Find where the given text appears and provide that cell's center as (X, Y) coordinate. 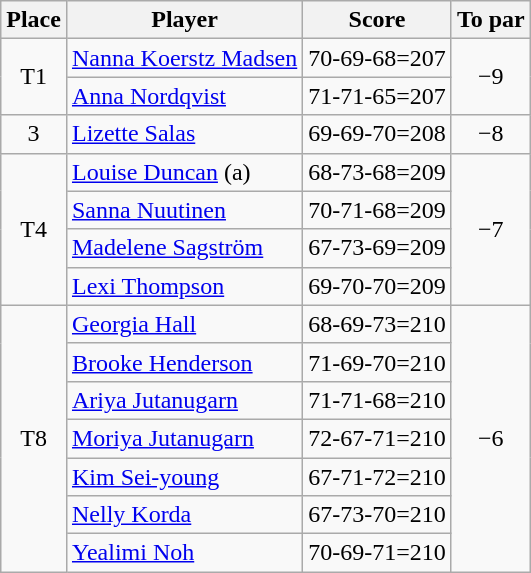
T8 (34, 438)
Kim Sei-young (184, 477)
70-69-68=207 (378, 58)
71-71-65=207 (378, 96)
70-71-68=209 (378, 210)
3 (34, 134)
Nelly Korda (184, 515)
Georgia Hall (184, 324)
69-69-70=208 (378, 134)
Place (34, 20)
Sanna Nuutinen (184, 210)
71-71-68=210 (378, 400)
T1 (34, 77)
To par (490, 20)
−9 (490, 77)
68-73-68=209 (378, 172)
−6 (490, 438)
Lexi Thompson (184, 286)
Yealimi Noh (184, 553)
67-73-70=210 (378, 515)
Madelene Sagström (184, 248)
72-67-71=210 (378, 438)
69-70-70=209 (378, 286)
71-69-70=210 (378, 362)
Score (378, 20)
Anna Nordqvist (184, 96)
T4 (34, 229)
Player (184, 20)
Lizette Salas (184, 134)
67-71-72=210 (378, 477)
70-69-71=210 (378, 553)
Moriya Jutanugarn (184, 438)
Nanna Koerstz Madsen (184, 58)
68-69-73=210 (378, 324)
Louise Duncan (a) (184, 172)
−8 (490, 134)
−7 (490, 229)
Ariya Jutanugarn (184, 400)
67-73-69=209 (378, 248)
Brooke Henderson (184, 362)
